Locate the cell with the specified text and output its [X, Y] center coordinate. 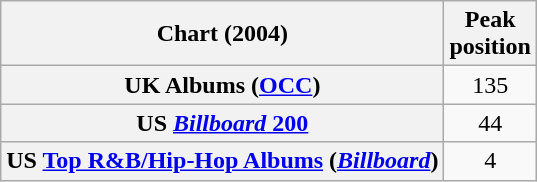
UK Albums (OCC) [222, 85]
44 [490, 123]
Chart (2004) [222, 34]
135 [490, 85]
US Top R&B/Hip-Hop Albums (Billboard) [222, 161]
Peakposition [490, 34]
US Billboard 200 [222, 123]
4 [490, 161]
